Identify which cell holds the provided text, then report its (X, Y) central coordinate. 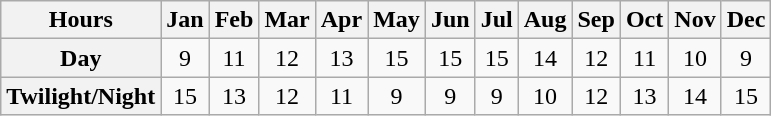
Aug (545, 20)
Sep (596, 20)
Mar (287, 20)
Nov (695, 20)
Jul (496, 20)
Twilight/Night (81, 96)
May (397, 20)
Oct (644, 20)
Jun (450, 20)
Apr (341, 20)
Day (81, 58)
Jan (185, 20)
Hours (81, 20)
Feb (234, 20)
Dec (746, 20)
